Identify which cell holds the provided text, then report its [x, y] central coordinate. 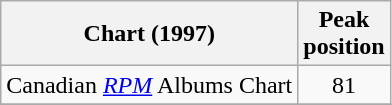
Chart (1997) [150, 34]
Canadian RPM Albums Chart [150, 85]
Peakposition [344, 34]
81 [344, 85]
